Return the [X, Y] coordinate for the center point of the cell that contains the specified text.  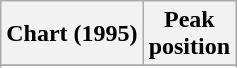
Chart (1995) [72, 34]
Peakposition [189, 34]
